From the cell containing the given text, extract its center point as (X, Y) coordinate. 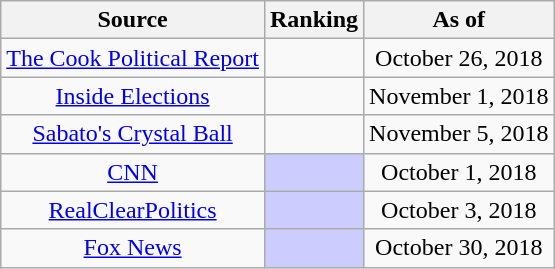
November 5, 2018 (459, 134)
The Cook Political Report (133, 58)
Sabato's Crystal Ball (133, 134)
October 3, 2018 (459, 210)
CNN (133, 172)
October 1, 2018 (459, 172)
October 30, 2018 (459, 248)
As of (459, 20)
Inside Elections (133, 96)
Source (133, 20)
Fox News (133, 248)
November 1, 2018 (459, 96)
RealClearPolitics (133, 210)
October 26, 2018 (459, 58)
Ranking (314, 20)
